Extract the [X, Y] coordinate from the center of the cell holding the provided text.  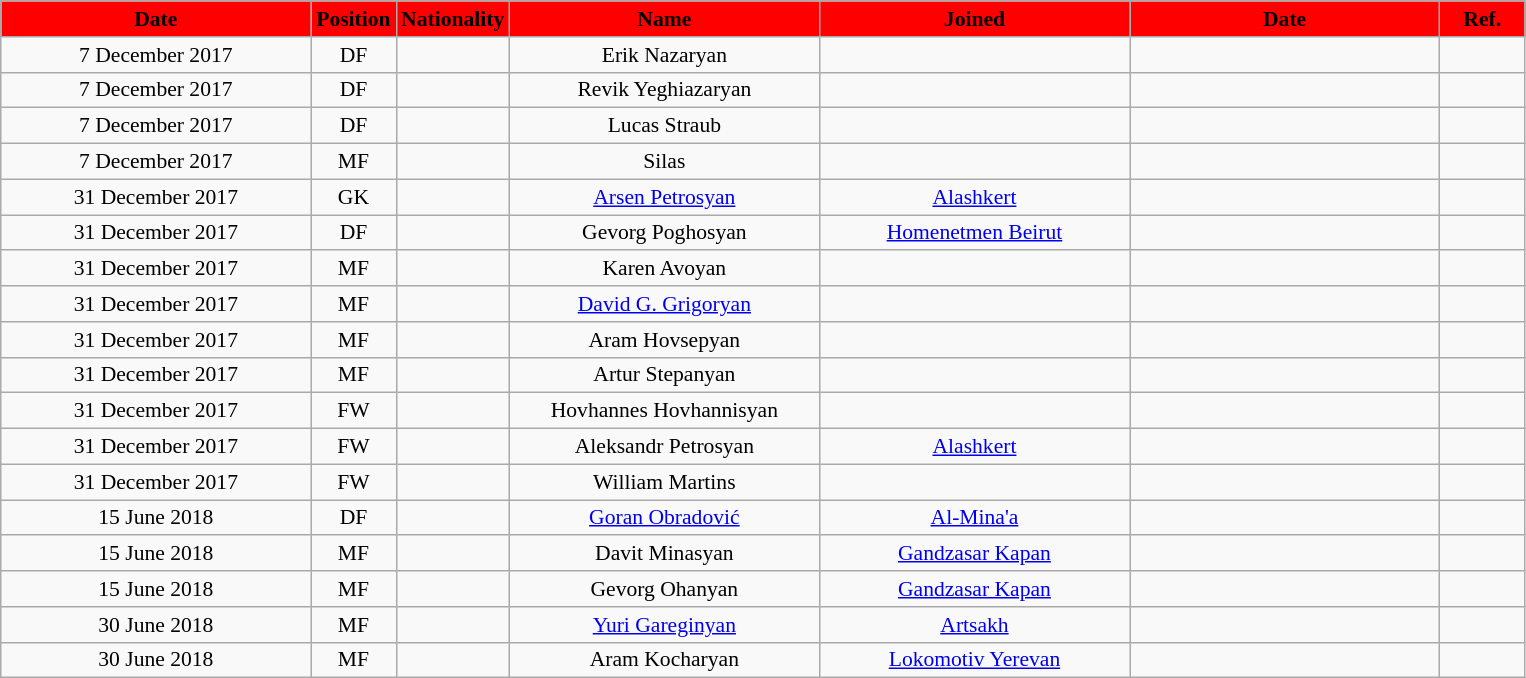
Yuri Gareginyan [664, 625]
Homenetmen Beirut [974, 233]
Aram Hovsepyan [664, 340]
Hovhannes Hovhannisyan [664, 411]
Aleksandr Petrosyan [664, 447]
GK [354, 197]
Karen Avoyan [664, 269]
Silas [664, 162]
Joined [974, 19]
Aram Kocharyan [664, 660]
Al-Mina'a [974, 518]
Position [354, 19]
Lokomotiv Yerevan [974, 660]
Nationality [452, 19]
Ref. [1482, 19]
Lucas Straub [664, 126]
Goran Obradović [664, 518]
Artur Stepanyan [664, 375]
Artsakh [974, 625]
William Martins [664, 482]
David G. Grigoryan [664, 304]
Gevorg Poghosyan [664, 233]
Davit Minasyan [664, 554]
Erik Nazaryan [664, 55]
Gevorg Ohanyan [664, 589]
Name [664, 19]
Arsen Petrosyan [664, 197]
Revik Yeghiazaryan [664, 90]
